Return the [x, y] coordinate for the center point of the cell that contains the specified text.  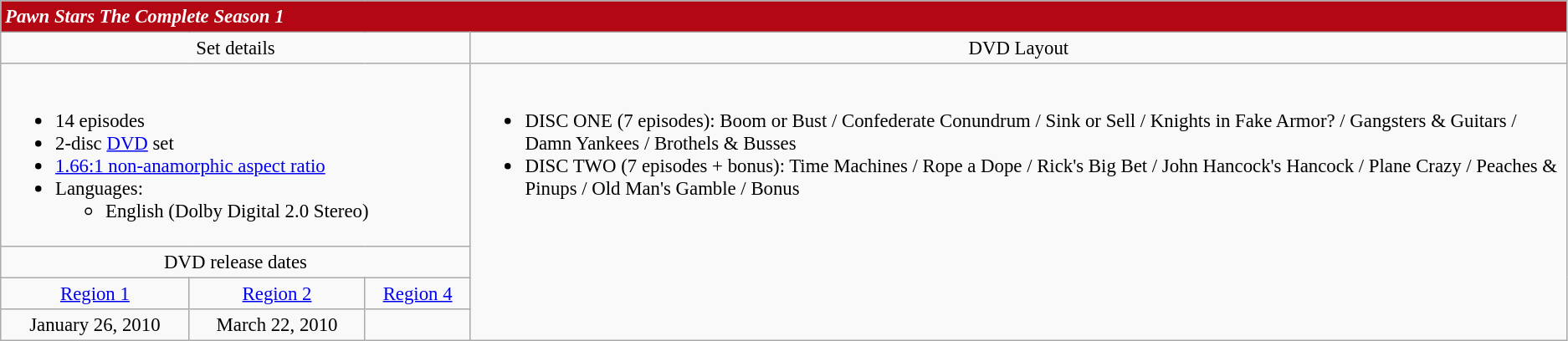
Set details [236, 48]
Region 2 [277, 293]
Region 1 [95, 293]
Pawn Stars The Complete Season 1 [784, 17]
DVD release dates [236, 262]
DVD Layout [1018, 48]
January 26, 2010 [95, 324]
14 episodes2-disc DVD set1.66:1 non-anamorphic aspect ratioLanguages:English (Dolby Digital 2.0 Stereo) [236, 155]
March 22, 2010 [277, 324]
Region 4 [418, 293]
